Locate the cell with the specified text and output its [x, y] center coordinate. 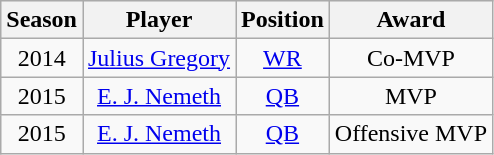
Co-MVP [410, 58]
2014 [42, 58]
WR [283, 58]
Award [410, 20]
Player [158, 20]
Offensive MVP [410, 134]
Season [42, 20]
MVP [410, 96]
Julius Gregory [158, 58]
Position [283, 20]
